Find where the given text appears and provide that cell's center as (x, y) coordinate. 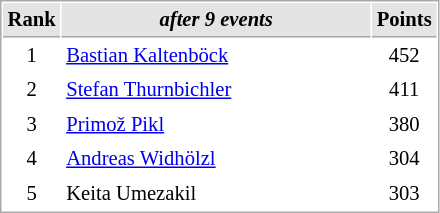
after 9 events (216, 20)
304 (404, 158)
303 (404, 194)
Bastian Kaltenböck (216, 56)
2 (32, 90)
5 (32, 194)
4 (32, 158)
Keita Umezakil (216, 194)
380 (404, 124)
411 (404, 90)
1 (32, 56)
3 (32, 124)
452 (404, 56)
Primož Pikl (216, 124)
Stefan Thurnbichler (216, 90)
Rank (32, 20)
Andreas Widhölzl (216, 158)
Points (404, 20)
